Locate the cell with the specified text and output its [x, y] center coordinate. 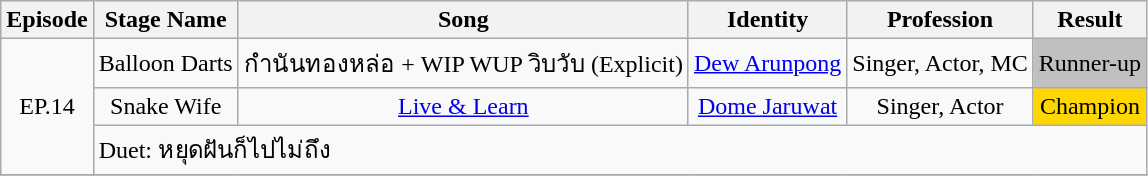
Champion [1090, 106]
Episode [47, 20]
กำนันทองหล่อ + WIP WUP วิบวับ (Explicit) [463, 64]
Live & Learn [463, 106]
Dew Arunpong [767, 64]
Result [1090, 20]
Identity [767, 20]
Stage Name [166, 20]
Song [463, 20]
Dome Jaruwat [767, 106]
Profession [940, 20]
Singer, Actor [940, 106]
Snake Wife [166, 106]
Duet: หยุดฝันก็ไปไม่ถึง [620, 150]
Balloon Darts [166, 64]
EP.14 [47, 106]
Runner-up [1090, 64]
Singer, Actor, MC [940, 64]
